Search for the cell housing the specified text and yield its [X, Y] center coordinate. 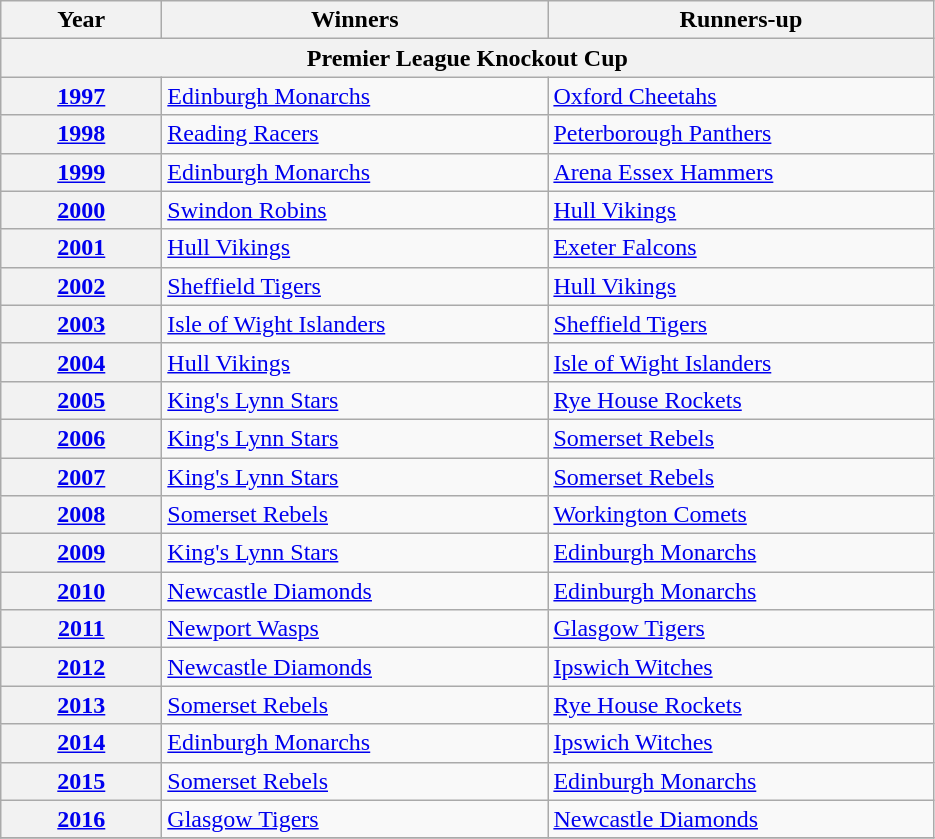
2003 [82, 324]
2011 [82, 629]
2012 [82, 667]
1997 [82, 96]
Reading Racers [355, 134]
1998 [82, 134]
Premier League Knockout Cup [468, 58]
2008 [82, 515]
1999 [82, 172]
2013 [82, 705]
Workington Comets [741, 515]
2007 [82, 477]
Newport Wasps [355, 629]
Runners-up [741, 20]
2016 [82, 819]
2004 [82, 362]
2000 [82, 210]
Swindon Robins [355, 210]
2002 [82, 286]
2010 [82, 591]
2005 [82, 400]
Oxford Cheetahs [741, 96]
Exeter Falcons [741, 248]
Arena Essex Hammers [741, 172]
Winners [355, 20]
2009 [82, 553]
2015 [82, 781]
2001 [82, 248]
2014 [82, 743]
Year [82, 20]
Peterborough Panthers [741, 134]
2006 [82, 438]
